Return the (x, y) coordinate for the center point of the cell that contains the specified text.  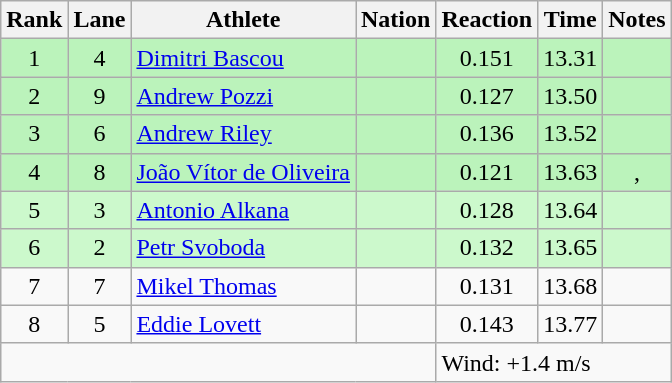
0.151 (487, 58)
1 (34, 58)
13.52 (570, 134)
Mikel Thomas (244, 286)
, (637, 172)
Eddie Lovett (244, 324)
13.63 (570, 172)
0.127 (487, 96)
Dimitri Bascou (244, 58)
0.143 (487, 324)
0.131 (487, 286)
Antonio Alkana (244, 210)
13.68 (570, 286)
13.77 (570, 324)
Time (570, 20)
0.121 (487, 172)
13.31 (570, 58)
0.128 (487, 210)
Notes (637, 20)
Andrew Pozzi (244, 96)
0.132 (487, 248)
13.50 (570, 96)
Rank (34, 20)
Nation (396, 20)
João Vítor de Oliveira (244, 172)
Andrew Riley (244, 134)
13.64 (570, 210)
Lane (100, 20)
Wind: +1.4 m/s (554, 362)
0.136 (487, 134)
9 (100, 96)
13.65 (570, 248)
Athlete (244, 20)
Petr Svoboda (244, 248)
Reaction (487, 20)
